Pinpoint the cell where the given text exists, returning its [x, y] midpoint coordinate. 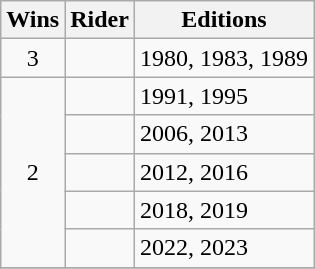
Editions [224, 20]
1991, 1995 [224, 96]
2 [33, 172]
2012, 2016 [224, 172]
1980, 1983, 1989 [224, 58]
2006, 2013 [224, 134]
Rider [100, 20]
2018, 2019 [224, 210]
3 [33, 58]
2022, 2023 [224, 248]
Wins [33, 20]
